Find where the given text appears and provide that cell's center as (X, Y) coordinate. 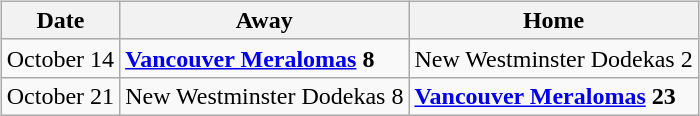
New Westminster Dodekas 8 (264, 96)
October 21 (60, 96)
Vancouver Meralomas 23 (554, 96)
Date (60, 20)
October 14 (60, 58)
Home (554, 20)
Vancouver Meralomas 8 (264, 58)
Away (264, 20)
New Westminster Dodekas 2 (554, 58)
